Determine the [x, y] coordinate at the center of the cell enclosing the given text.  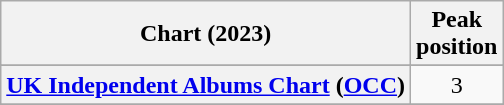
Peakposition [457, 34]
Chart (2023) [206, 34]
3 [457, 85]
UK Independent Albums Chart (OCC) [206, 85]
